Identify which cell holds the provided text, then report its (X, Y) central coordinate. 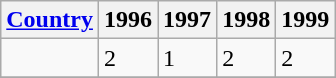
1997 (188, 20)
1999 (306, 20)
1998 (246, 20)
1996 (128, 20)
Country (50, 20)
1 (188, 58)
